Extract the [X, Y] coordinate from the center of the cell holding the provided text.  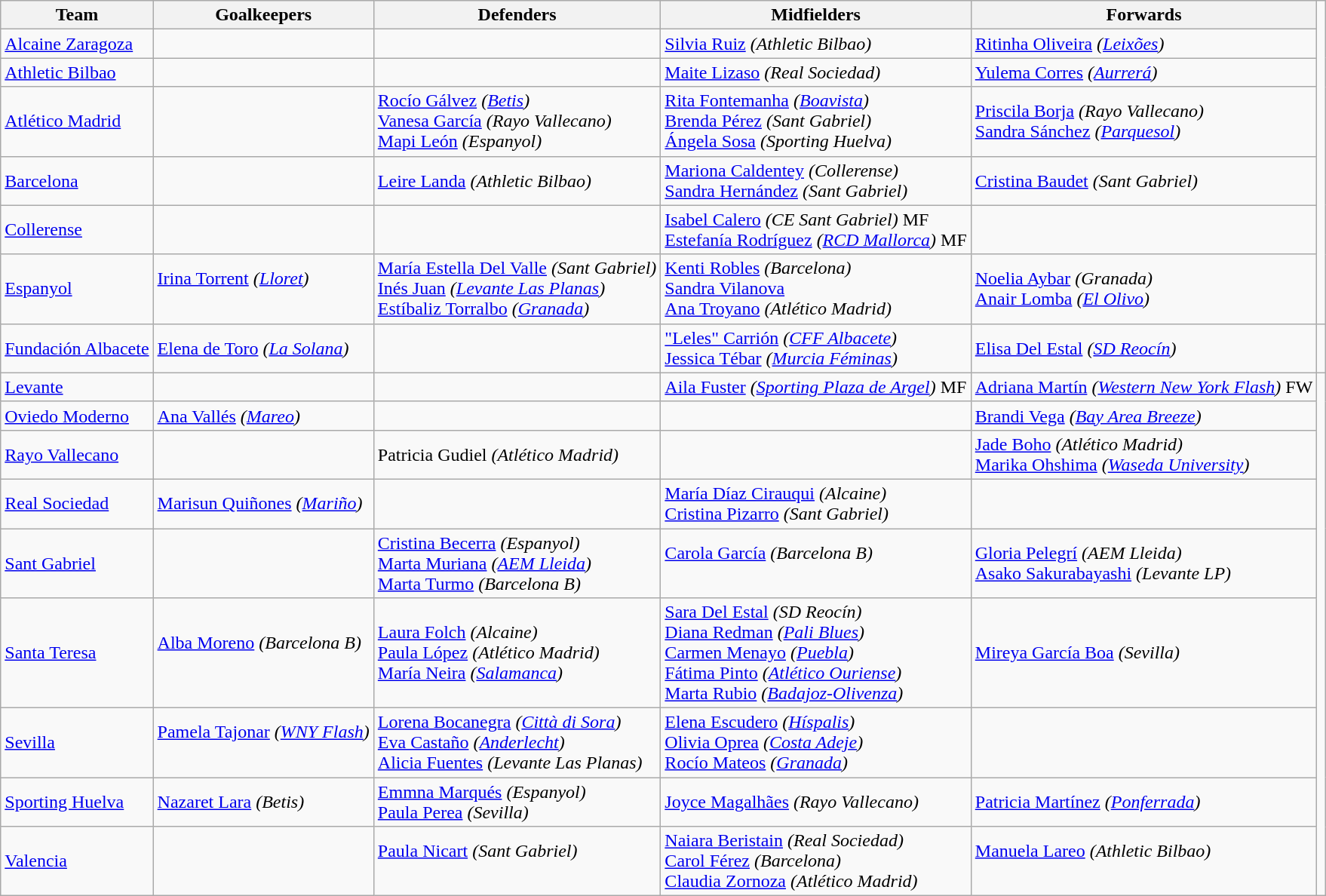
Patricia Gudiel (Atlético Madrid) [517, 454]
Fundación Albacete [77, 348]
Midfielders [816, 15]
Priscila Borja (Rayo Vallecano) Sandra Sánchez (Parquesol) [1143, 121]
Mireya García Boa (Sevilla) [1143, 653]
Valencia [77, 861]
Defenders [517, 15]
Forwards [1143, 15]
Elena de Toro (La Solana) [263, 348]
Naiara Beristain (Real Sociedad) Carol Férez (Barcelona) Claudia Zornoza (Atlético Madrid) [816, 861]
Sporting Huelva [77, 802]
Sevilla [77, 743]
Manuela Lareo (Athletic Bilbao) [1143, 861]
Ana Vallés (Mareo) [263, 416]
Alcaine Zaragoza [77, 44]
Aila Fuster (Sporting Plaza de Argel) MF [816, 387]
Carola García (Barcelona B) [816, 563]
Real Sociedad [77, 504]
Brandi Vega (Bay Area Breeze) [1143, 416]
María Díaz Cirauqui (Alcaine) Cristina Pizarro (Sant Gabriel) [816, 504]
Noelia Aybar (Granada) Anair Lomba (El Olivo) [1143, 289]
Athletic Bilbao [77, 72]
Irina Torrent (Lloret) [263, 289]
Emmna Marqués (Espanyol) Paula Perea (Sevilla) [517, 802]
Goalkeepers [263, 15]
Espanyol [77, 289]
Elena Escudero (Híspalis) Olivia Oprea (Costa Adeje) Rocío Mateos (Granada) [816, 743]
Lorena Bocanegra (Città di Sora) Eva Castaño (Anderlecht) Alicia Fuentes (Levante Las Planas) [517, 743]
Cristina Becerra (Espanyol) Marta Muriana (AEM Lleida) Marta Turmo (Barcelona B) [517, 563]
Oviedo Moderno [77, 416]
Santa Teresa [77, 653]
Leire Landa (Athletic Bilbao) [517, 181]
María Estella Del Valle (Sant Gabriel) Inés Juan (Levante Las Planas) Estíbaliz Torralbo (Granada) [517, 289]
Alba Moreno (Barcelona B) [263, 653]
Sant Gabriel [77, 563]
Pamela Tajonar (WNY Flash) [263, 743]
Elisa Del Estal (SD Reocín) [1143, 348]
Team [77, 15]
Laura Folch (Alcaine) Paula López (Atlético Madrid) María Neira (Salamanca) [517, 653]
Ritinha Oliveira (Leixões) [1143, 44]
Joyce Magalhães (Rayo Vallecano) [816, 802]
Levante [77, 387]
Mariona Caldentey (Collerense) Sandra Hernández (Sant Gabriel) [816, 181]
Barcelona [77, 181]
Patricia Martínez (Ponferrada) [1143, 802]
Gloria Pelegrí (AEM Lleida) Asako Sakurabayashi (Levante LP) [1143, 563]
Atlético Madrid [77, 121]
Isabel Calero (CE Sant Gabriel) MF Estefanía Rodríguez (RCD Mallorca) MF [816, 229]
Rayo Vallecano [77, 454]
Silvia Ruiz (Athletic Bilbao) [816, 44]
Rita Fontemanha (Boavista) Brenda Pérez (Sant Gabriel) Ángela Sosa (Sporting Huelva) [816, 121]
Yulema Corres (Aurrerá) [1143, 72]
Paula Nicart (Sant Gabriel) [517, 861]
Cristina Baudet (Sant Gabriel) [1143, 181]
Nazaret Lara (Betis) [263, 802]
Adriana Martín (Western New York Flash) FW [1143, 387]
Collerense [77, 229]
Marisun Quiñones (Mariño) [263, 504]
Rocío Gálvez (Betis) Vanesa García (Rayo Vallecano) Mapi León (Espanyol) [517, 121]
Kenti Robles (Barcelona) Sandra Vilanova Ana Troyano (Atlético Madrid) [816, 289]
Sara Del Estal (SD Reocín) Diana Redman (Pali Blues) Carmen Menayo (Puebla) Fátima Pinto (Atlético Ouriense) Marta Rubio (Badajoz-Olivenza) [816, 653]
"Leles" Carrión (CFF Albacete) Jessica Tébar (Murcia Féminas) [816, 348]
Jade Boho (Atlético Madrid) Marika Ohshima (Waseda University) [1143, 454]
Maite Lizaso (Real Sociedad) [816, 72]
